Capture the cell that displays the provided text and extract its (x, y) central coordinate. 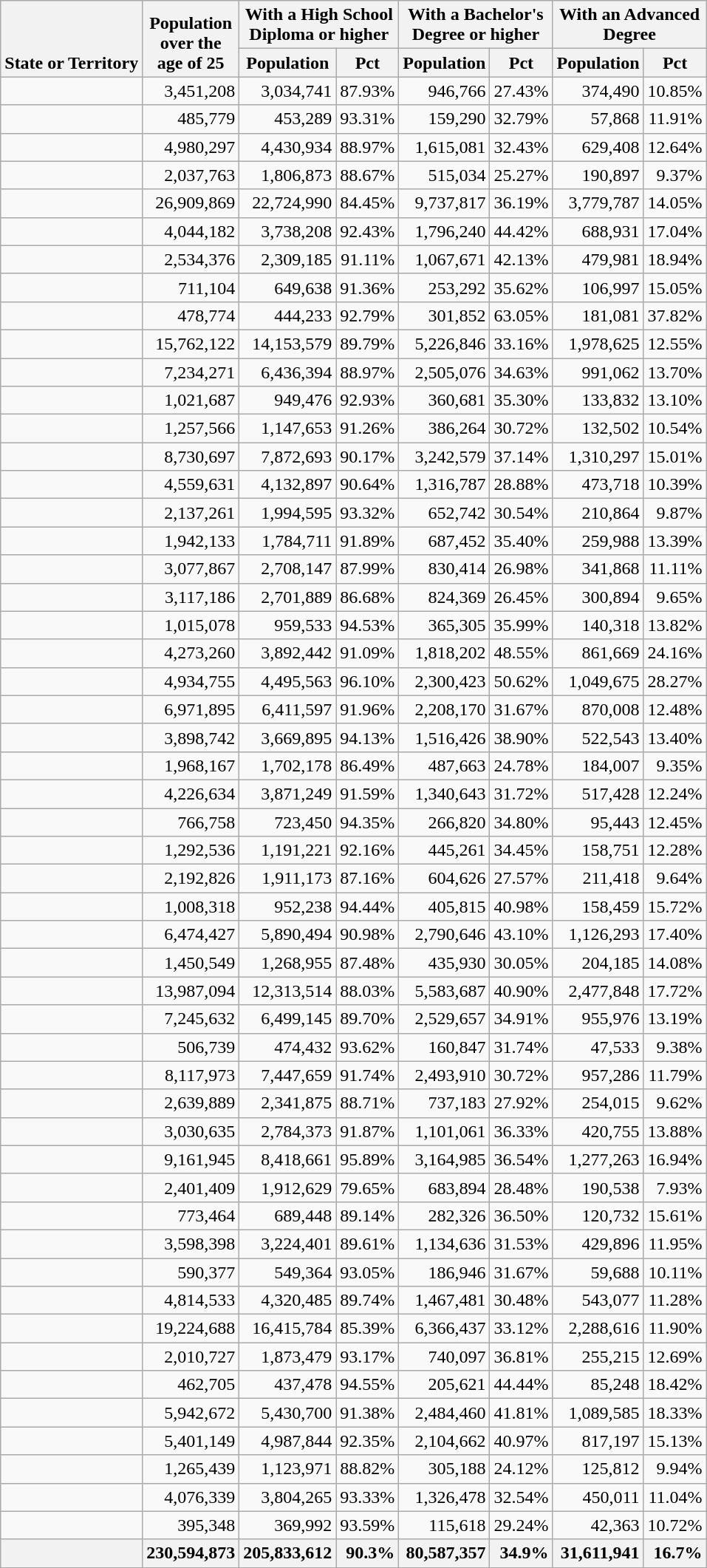
88.71% (368, 1103)
133,832 (598, 400)
1,911,173 (288, 879)
4,980,297 (191, 147)
4,044,182 (191, 231)
2,701,889 (288, 597)
955,976 (598, 1019)
11.04% (675, 1497)
35.30% (522, 400)
13.70% (675, 372)
79.65% (368, 1187)
300,894 (598, 597)
95.89% (368, 1159)
159,290 (445, 119)
3,898,742 (191, 737)
13.82% (675, 625)
4,430,934 (288, 147)
19,224,688 (191, 1329)
63.05% (522, 316)
42.13% (522, 259)
29.24% (522, 1525)
31.72% (522, 794)
11.28% (675, 1301)
With an Advanced Degree (629, 25)
88.82% (368, 1469)
With a High School Diploma or higher (319, 25)
35.99% (522, 625)
723,450 (288, 822)
91.87% (368, 1131)
12.55% (675, 344)
106,997 (598, 287)
9,161,945 (191, 1159)
24.12% (522, 1469)
1,265,439 (191, 1469)
522,543 (598, 737)
1,994,595 (288, 513)
32.54% (522, 1497)
12.69% (675, 1357)
87.48% (368, 963)
85,248 (598, 1385)
4,934,755 (191, 681)
740,097 (445, 1357)
33.16% (522, 344)
2,784,373 (288, 1131)
80,587,357 (445, 1553)
205,621 (445, 1385)
14.08% (675, 963)
1,134,636 (445, 1244)
27.43% (522, 91)
1,015,078 (191, 625)
15.72% (675, 907)
125,812 (598, 1469)
7,447,659 (288, 1075)
90.64% (368, 485)
405,815 (445, 907)
485,779 (191, 119)
1,257,566 (191, 429)
15.13% (675, 1441)
34.63% (522, 372)
1,942,133 (191, 541)
1,467,481 (445, 1301)
3,164,985 (445, 1159)
57,868 (598, 119)
Population over the age of 25 (191, 38)
158,751 (598, 851)
10.85% (675, 91)
5,226,846 (445, 344)
50.62% (522, 681)
1,268,955 (288, 963)
9.65% (675, 597)
479,981 (598, 259)
1,147,653 (288, 429)
9,737,817 (445, 203)
365,305 (445, 625)
2,477,848 (598, 991)
94.13% (368, 737)
24.78% (522, 766)
2,534,376 (191, 259)
18.33% (675, 1413)
2,341,875 (288, 1103)
186,946 (445, 1272)
13,987,094 (191, 991)
40.90% (522, 991)
11.90% (675, 1329)
36.54% (522, 1159)
1,873,479 (288, 1357)
1,191,221 (288, 851)
629,408 (598, 147)
28.88% (522, 485)
30.54% (522, 513)
140,318 (598, 625)
991,062 (598, 372)
190,538 (598, 1187)
87.16% (368, 879)
28.48% (522, 1187)
386,264 (445, 429)
11.79% (675, 1075)
737,183 (445, 1103)
9.38% (675, 1047)
689,448 (288, 1216)
94.35% (368, 822)
9.87% (675, 513)
89.61% (368, 1244)
26,909,869 (191, 203)
38.90% (522, 737)
1,316,787 (445, 485)
9.35% (675, 766)
1,818,202 (445, 653)
259,988 (598, 541)
870,008 (598, 709)
4,320,485 (288, 1301)
2,708,147 (288, 569)
266,820 (445, 822)
89.79% (368, 344)
1,702,178 (288, 766)
94.55% (368, 1385)
34.80% (522, 822)
12.24% (675, 794)
35.62% (522, 287)
1,049,675 (598, 681)
32.43% (522, 147)
132,502 (598, 429)
43.10% (522, 935)
360,681 (445, 400)
91.38% (368, 1413)
2,192,826 (191, 879)
15.01% (675, 457)
6,474,427 (191, 935)
88.03% (368, 991)
17.40% (675, 935)
3,030,635 (191, 1131)
205,833,612 (288, 1553)
395,348 (191, 1525)
5,430,700 (288, 1413)
817,197 (598, 1441)
1,008,318 (191, 907)
437,478 (288, 1385)
3,892,442 (288, 653)
181,081 (598, 316)
1,126,293 (598, 935)
16.94% (675, 1159)
1,067,671 (445, 259)
91.26% (368, 429)
17.72% (675, 991)
445,261 (445, 851)
1,912,629 (288, 1187)
2,010,727 (191, 1357)
7,245,632 (191, 1019)
33.12% (522, 1329)
34.91% (522, 1019)
37.14% (522, 457)
4,132,897 (288, 485)
204,185 (598, 963)
95,443 (598, 822)
92.35% (368, 1441)
1,796,240 (445, 231)
2,037,763 (191, 175)
1,978,625 (598, 344)
93.32% (368, 513)
44.42% (522, 231)
7.93% (675, 1187)
1,021,687 (191, 400)
13.88% (675, 1131)
487,663 (445, 766)
16,415,784 (288, 1329)
1,968,167 (191, 766)
36.50% (522, 1216)
211,418 (598, 879)
1,784,711 (288, 541)
2,309,185 (288, 259)
652,742 (445, 513)
92.43% (368, 231)
369,992 (288, 1525)
24.16% (675, 653)
2,208,170 (445, 709)
6,411,597 (288, 709)
7,234,271 (191, 372)
1,326,478 (445, 1497)
59,688 (598, 1272)
96.10% (368, 681)
5,583,687 (445, 991)
84.45% (368, 203)
8,418,661 (288, 1159)
26.45% (522, 597)
1,277,263 (598, 1159)
341,868 (598, 569)
94.53% (368, 625)
86.68% (368, 597)
5,942,672 (191, 1413)
5,401,149 (191, 1441)
34.45% (522, 851)
861,669 (598, 653)
16.7% (675, 1553)
92.79% (368, 316)
1,450,549 (191, 963)
2,505,076 (445, 372)
230,594,873 (191, 1553)
1,806,873 (288, 175)
13.40% (675, 737)
515,034 (445, 175)
253,292 (445, 287)
48.55% (522, 653)
36.33% (522, 1131)
With a Bachelor's Degree or higher (476, 25)
444,233 (288, 316)
210,864 (598, 513)
28.27% (675, 681)
305,188 (445, 1469)
766,758 (191, 822)
429,896 (598, 1244)
3,117,186 (191, 597)
6,971,895 (191, 709)
4,495,563 (288, 681)
40.98% (522, 907)
506,739 (191, 1047)
15,762,122 (191, 344)
1,310,297 (598, 457)
6,499,145 (288, 1019)
2,401,409 (191, 1187)
952,238 (288, 907)
3,077,867 (191, 569)
255,215 (598, 1357)
687,452 (445, 541)
590,377 (191, 1272)
3,669,895 (288, 737)
40.97% (522, 1441)
374,490 (598, 91)
State or Territory (72, 38)
11.91% (675, 119)
41.81% (522, 1413)
31.74% (522, 1047)
32.79% (522, 119)
27.92% (522, 1103)
4,273,260 (191, 653)
91.89% (368, 541)
10.39% (675, 485)
959,533 (288, 625)
18.94% (675, 259)
92.93% (368, 400)
549,364 (288, 1272)
435,930 (445, 963)
34.9% (522, 1553)
14,153,579 (288, 344)
830,414 (445, 569)
12.28% (675, 851)
90.3% (368, 1553)
14.05% (675, 203)
649,638 (288, 287)
1,340,643 (445, 794)
91.36% (368, 287)
688,931 (598, 231)
91.59% (368, 794)
160,847 (445, 1047)
2,639,889 (191, 1103)
9.62% (675, 1103)
26.98% (522, 569)
31.53% (522, 1244)
2,493,910 (445, 1075)
27.57% (522, 879)
158,459 (598, 907)
91.09% (368, 653)
2,529,657 (445, 1019)
35.40% (522, 541)
517,428 (598, 794)
824,369 (445, 597)
773,464 (191, 1216)
1,292,536 (191, 851)
42,363 (598, 1525)
89.14% (368, 1216)
8,117,973 (191, 1075)
453,289 (288, 119)
3,224,401 (288, 1244)
47,533 (598, 1047)
2,300,423 (445, 681)
190,897 (598, 175)
2,790,646 (445, 935)
4,226,634 (191, 794)
89.74% (368, 1301)
93.33% (368, 1497)
93.59% (368, 1525)
7,872,693 (288, 457)
450,011 (598, 1497)
957,286 (598, 1075)
3,804,265 (288, 1497)
92.16% (368, 851)
2,484,460 (445, 1413)
93.17% (368, 1357)
4,987,844 (288, 1441)
9.37% (675, 175)
8,730,697 (191, 457)
254,015 (598, 1103)
3,242,579 (445, 457)
86.49% (368, 766)
30.48% (522, 1301)
9.64% (675, 879)
1,516,426 (445, 737)
37.82% (675, 316)
93.62% (368, 1047)
282,326 (445, 1216)
9.94% (675, 1469)
949,476 (288, 400)
12.48% (675, 709)
3,034,741 (288, 91)
1,615,081 (445, 147)
6,436,394 (288, 372)
711,104 (191, 287)
1,101,061 (445, 1131)
18.42% (675, 1385)
3,451,208 (191, 91)
543,077 (598, 1301)
15.05% (675, 287)
93.05% (368, 1272)
13.19% (675, 1019)
10.11% (675, 1272)
85.39% (368, 1329)
683,894 (445, 1187)
25.27% (522, 175)
10.72% (675, 1525)
12.64% (675, 147)
2,288,616 (598, 1329)
3,871,249 (288, 794)
3,779,787 (598, 203)
90.17% (368, 457)
11.95% (675, 1244)
90.98% (368, 935)
36.19% (522, 203)
120,732 (598, 1216)
474,432 (288, 1047)
89.70% (368, 1019)
115,618 (445, 1525)
4,814,533 (191, 1301)
11.11% (675, 569)
36.81% (522, 1357)
420,755 (598, 1131)
13.39% (675, 541)
17.04% (675, 231)
604,626 (445, 879)
15.61% (675, 1216)
473,718 (598, 485)
6,366,437 (445, 1329)
91.96% (368, 709)
301,852 (445, 316)
3,738,208 (288, 231)
478,774 (191, 316)
87.99% (368, 569)
5,890,494 (288, 935)
91.74% (368, 1075)
1,089,585 (598, 1413)
91.11% (368, 259)
22,724,990 (288, 203)
93.31% (368, 119)
12,313,514 (288, 991)
94.44% (368, 907)
31,611,941 (598, 1553)
87.93% (368, 91)
4,076,339 (191, 1497)
12.45% (675, 822)
2,104,662 (445, 1441)
10.54% (675, 429)
13.10% (675, 400)
462,705 (191, 1385)
88.67% (368, 175)
44.44% (522, 1385)
30.05% (522, 963)
1,123,971 (288, 1469)
946,766 (445, 91)
2,137,261 (191, 513)
184,007 (598, 766)
3,598,398 (191, 1244)
4,559,631 (191, 485)
